Find where the given text appears and provide that cell's center as [X, Y] coordinate. 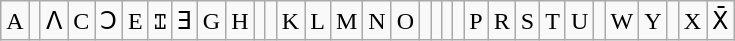
W [622, 21]
Ʌ [54, 21]
H [240, 21]
Ↄ [109, 21]
S [527, 21]
X̄ [721, 21]
M [346, 21]
R [502, 21]
O [405, 21]
Ɪ [160, 21]
P [476, 21]
T [553, 21]
U [579, 21]
N [377, 21]
G [211, 21]
Y [653, 21]
A [15, 21]
Ǝ [184, 21]
X [692, 21]
L [318, 21]
K [290, 21]
C [82, 21]
E [135, 21]
